Find where the given text appears and provide that cell's center as [X, Y] coordinate. 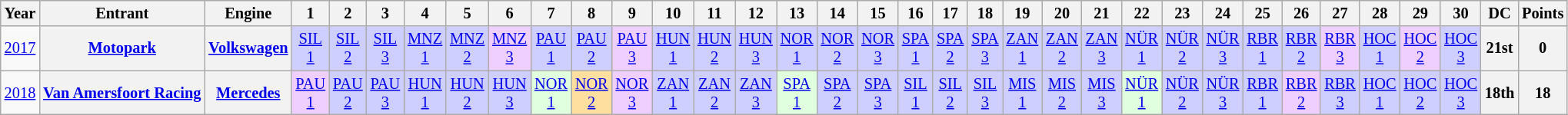
13 [797, 13]
23 [1183, 13]
21st [1500, 48]
29 [1421, 13]
Van Amersfoort Racing [122, 93]
18th [1500, 93]
MNZ3 [509, 48]
20 [1062, 13]
2017 [20, 48]
9 [632, 13]
Volkswagen [248, 48]
Year [20, 13]
15 [878, 13]
2 [348, 13]
16 [915, 13]
MNZ2 [468, 48]
MNZ1 [424, 48]
28 [1380, 13]
19 [1023, 13]
7 [551, 13]
3 [386, 13]
30 [1461, 13]
25 [1262, 13]
Mercedes [248, 93]
12 [756, 13]
2018 [20, 93]
0 [1543, 48]
6 [509, 13]
Points [1543, 13]
Motopark [122, 48]
MIS2 [1062, 93]
27 [1340, 13]
24 [1223, 13]
MIS1 [1023, 93]
8 [592, 13]
Entrant [122, 13]
17 [950, 13]
Engine [248, 13]
14 [837, 13]
4 [424, 13]
MIS3 [1102, 93]
26 [1301, 13]
1 [311, 13]
21 [1102, 13]
DC [1500, 13]
11 [714, 13]
10 [673, 13]
22 [1141, 13]
5 [468, 13]
